Extract the (x, y) coordinate from the center of the cell holding the provided text.  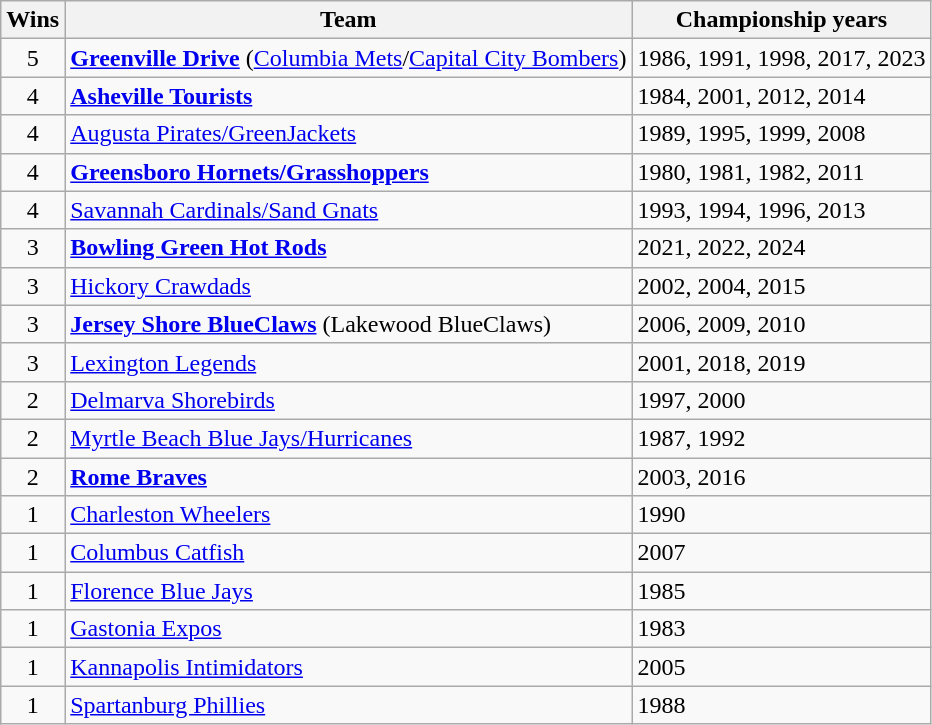
1987, 1992 (782, 438)
2007 (782, 553)
1986, 1991, 1998, 2017, 2023 (782, 58)
Championship years (782, 20)
2003, 2016 (782, 477)
2002, 2004, 2015 (782, 286)
Greenville Drive (Columbia Mets/Capital City Bombers) (348, 58)
Wins (33, 20)
Augusta Pirates/GreenJackets (348, 134)
Gastonia Expos (348, 629)
1988 (782, 705)
1983 (782, 629)
Rome Braves (348, 477)
5 (33, 58)
Asheville Tourists (348, 96)
Kannapolis Intimidators (348, 667)
Hickory Crawdads (348, 286)
1980, 1981, 1982, 2011 (782, 172)
Bowling Green Hot Rods (348, 248)
Florence Blue Jays (348, 591)
1993, 1994, 1996, 2013 (782, 210)
1990 (782, 515)
1984, 2001, 2012, 2014 (782, 96)
1997, 2000 (782, 400)
1989, 1995, 1999, 2008 (782, 134)
Savannah Cardinals/Sand Gnats (348, 210)
Delmarva Shorebirds (348, 400)
1985 (782, 591)
2006, 2009, 2010 (782, 324)
Jersey Shore BlueClaws (Lakewood BlueClaws) (348, 324)
Greensboro Hornets/Grasshoppers (348, 172)
Spartanburg Phillies (348, 705)
Lexington Legends (348, 362)
Columbus Catfish (348, 553)
Team (348, 20)
Myrtle Beach Blue Jays/Hurricanes (348, 438)
Charleston Wheelers (348, 515)
2021, 2022, 2024 (782, 248)
2001, 2018, 2019 (782, 362)
2005 (782, 667)
